For the text-containing cell, return its midpoint in (X, Y) coordinate format. 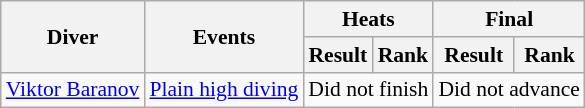
Heats (368, 19)
Plain high diving (224, 90)
Did not advance (509, 90)
Viktor Baranov (73, 90)
Did not finish (368, 90)
Diver (73, 36)
Events (224, 36)
Final (509, 19)
